Extract the [x, y] coordinate from the center of the cell holding the provided text.  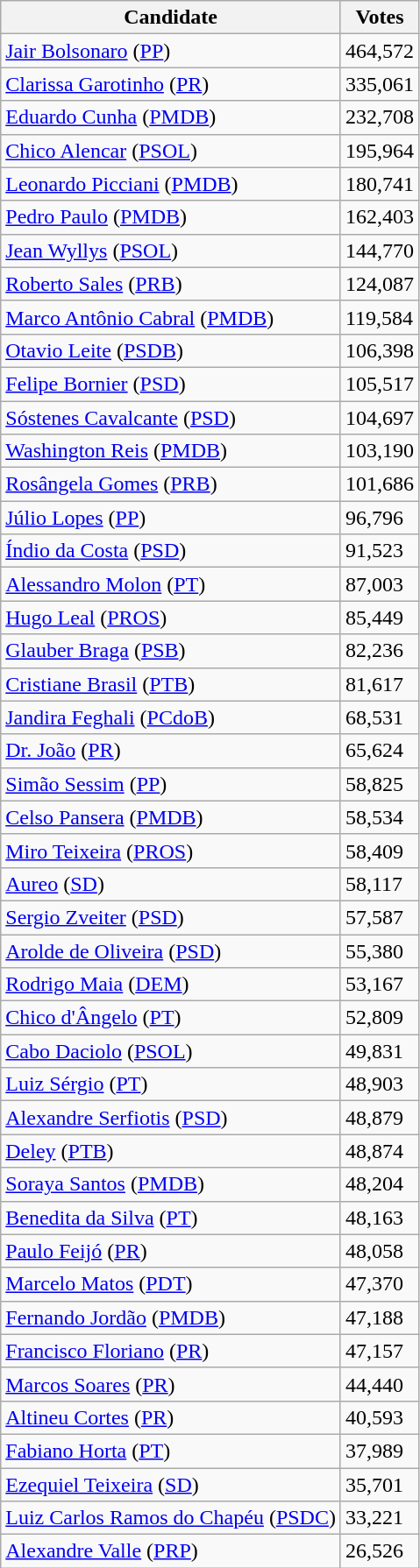
26,526 [379, 1551]
Chico Alencar (PSOL) [171, 151]
Votes [379, 18]
53,167 [379, 985]
91,523 [379, 551]
33,221 [379, 1518]
106,398 [379, 350]
48,204 [379, 1184]
48,058 [379, 1251]
105,517 [379, 384]
Altineu Cortes (PR) [171, 1417]
82,236 [379, 651]
37,989 [379, 1451]
48,874 [379, 1151]
Marcos Soares (PR) [171, 1384]
Jair Bolsonaro (PP) [171, 51]
195,964 [379, 151]
Chico d'Ângelo (PT) [171, 1018]
35,701 [379, 1485]
Hugo Leal (PROS) [171, 618]
Jandira Feghali (PCdoB) [171, 717]
180,741 [379, 184]
Fabiano Horta (PT) [171, 1451]
104,697 [379, 418]
Eduardo Cunha (PMDB) [171, 117]
87,003 [379, 584]
Felipe Bornier (PSD) [171, 384]
55,380 [379, 950]
Alexandre Valle (PRP) [171, 1551]
Glauber Braga (PSB) [171, 651]
40,593 [379, 1417]
68,531 [379, 717]
44,440 [379, 1384]
Jean Wyllys (PSOL) [171, 251]
Sergio Zveiter (PSD) [171, 917]
Soraya Santos (PMDB) [171, 1184]
81,617 [379, 684]
47,188 [379, 1317]
119,584 [379, 317]
Alexandre Serfiotis (PSD) [171, 1118]
57,587 [379, 917]
Otavio Leite (PSDB) [171, 350]
Simão Sessim (PP) [171, 784]
103,190 [379, 451]
48,903 [379, 1084]
Celso Pansera (PMDB) [171, 817]
Washington Reis (PMDB) [171, 451]
Benedita da Silva (PT) [171, 1218]
Júlio Lopes (PP) [171, 518]
Cristiane Brasil (PTB) [171, 684]
Fernando Jordão (PMDB) [171, 1317]
49,831 [379, 1051]
58,534 [379, 817]
65,624 [379, 751]
Deley (PTB) [171, 1151]
52,809 [379, 1018]
464,572 [379, 51]
Aureo (SD) [171, 884]
48,163 [379, 1218]
96,796 [379, 518]
Alessandro Molon (PT) [171, 584]
58,117 [379, 884]
Arolde de Oliveira (PSD) [171, 950]
85,449 [379, 618]
Índio da Costa (PSD) [171, 551]
335,061 [379, 84]
Rodrigo Maia (DEM) [171, 985]
Luiz Carlos Ramos do Chapéu (PSDC) [171, 1518]
Ezequiel Teixeira (SD) [171, 1485]
Rosângela Gomes (PRB) [171, 484]
124,087 [379, 284]
47,157 [379, 1351]
Roberto Sales (PRB) [171, 284]
Candidate [171, 18]
Miro Teixeira (PROS) [171, 851]
Paulo Feijó (PR) [171, 1251]
232,708 [379, 117]
48,879 [379, 1118]
47,370 [379, 1284]
Cabo Daciolo (PSOL) [171, 1051]
101,686 [379, 484]
Clarissa Garotinho (PR) [171, 84]
Marco Antônio Cabral (PMDB) [171, 317]
Marcelo Matos (PDT) [171, 1284]
Dr. João (PR) [171, 751]
Francisco Floriano (PR) [171, 1351]
144,770 [379, 251]
Sóstenes Cavalcante (PSD) [171, 418]
Leonardo Picciani (PMDB) [171, 184]
58,409 [379, 851]
Pedro Paulo (PMDB) [171, 217]
58,825 [379, 784]
Luiz Sérgio (PT) [171, 1084]
162,403 [379, 217]
